Identify which cell holds the provided text, then report its (x, y) central coordinate. 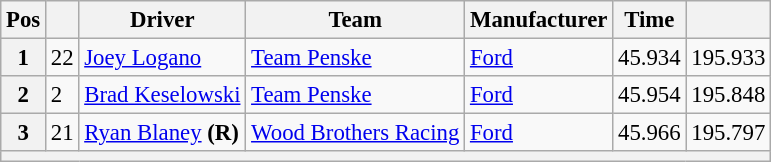
Joey Logano (162, 58)
22 (62, 58)
Team (356, 20)
Pos (24, 20)
21 (62, 133)
195.933 (728, 58)
1 (24, 58)
Wood Brothers Racing (356, 133)
195.848 (728, 95)
Brad Keselowski (162, 95)
195.797 (728, 133)
Manufacturer (539, 20)
Driver (162, 20)
45.934 (650, 58)
Ryan Blaney (R) (162, 133)
45.966 (650, 133)
Time (650, 20)
45.954 (650, 95)
3 (24, 133)
